Provide the (X, Y) coordinate of the cell's center where the given text is located.  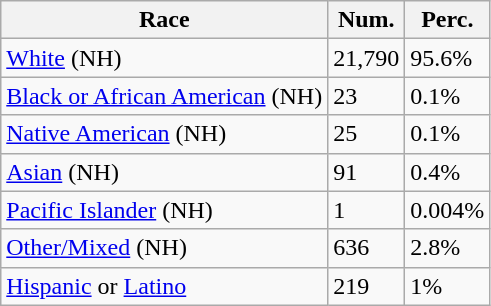
2.8% (448, 248)
0.004% (448, 210)
Race (164, 20)
White (NH) (164, 58)
Asian (NH) (164, 172)
95.6% (448, 58)
23 (366, 96)
Pacific Islander (NH) (164, 210)
Black or African American (NH) (164, 96)
1 (366, 210)
1% (448, 286)
Hispanic or Latino (164, 286)
Other/Mixed (NH) (164, 248)
219 (366, 286)
636 (366, 248)
Perc. (448, 20)
91 (366, 172)
25 (366, 134)
Num. (366, 20)
21,790 (366, 58)
0.4% (448, 172)
Native American (NH) (164, 134)
